Determine the (x, y) coordinate at the center of the cell enclosing the given text.  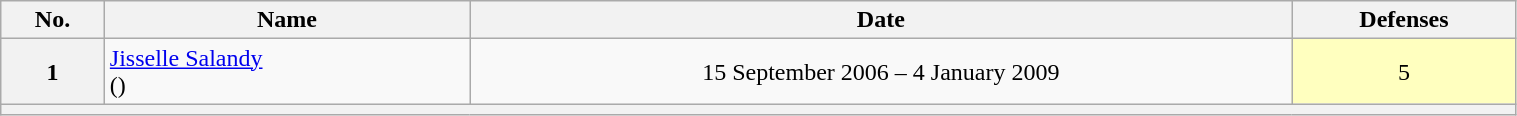
1 (53, 72)
15 September 2006 – 4 January 2009 (881, 72)
Defenses (1404, 20)
Jisselle Salandy() (286, 72)
Name (286, 20)
No. (53, 20)
Date (881, 20)
5 (1404, 72)
